From the cell containing the given text, extract its center point as [X, Y] coordinate. 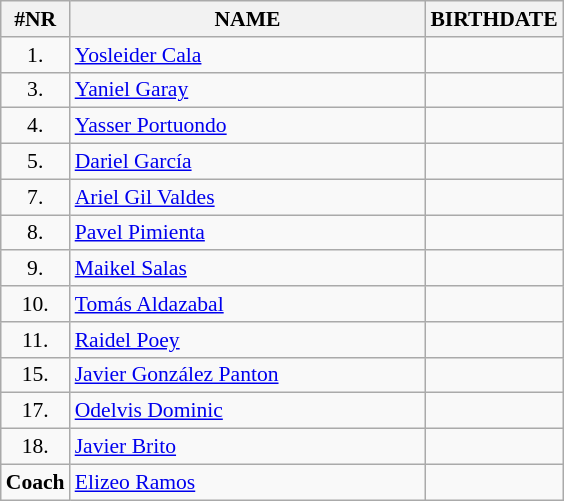
Pavel Pimienta [248, 233]
18. [36, 447]
Dariel García [248, 162]
5. [36, 162]
17. [36, 411]
8. [36, 233]
#NR [36, 19]
Ariel Gil Valdes [248, 197]
3. [36, 90]
BIRTHDATE [494, 19]
Yaniel Garay [248, 90]
Yosleider Cala [248, 55]
Javier González Panton [248, 375]
Tomás Aldazabal [248, 304]
1. [36, 55]
Elizeo Ramos [248, 482]
7. [36, 197]
Yasser Portuondo [248, 126]
Raidel Poey [248, 340]
Javier Brito [248, 447]
Odelvis Dominic [248, 411]
NAME [248, 19]
Maikel Salas [248, 269]
Coach [36, 482]
4. [36, 126]
10. [36, 304]
9. [36, 269]
11. [36, 340]
15. [36, 375]
